Search for the cell housing the specified text and yield its (X, Y) center coordinate. 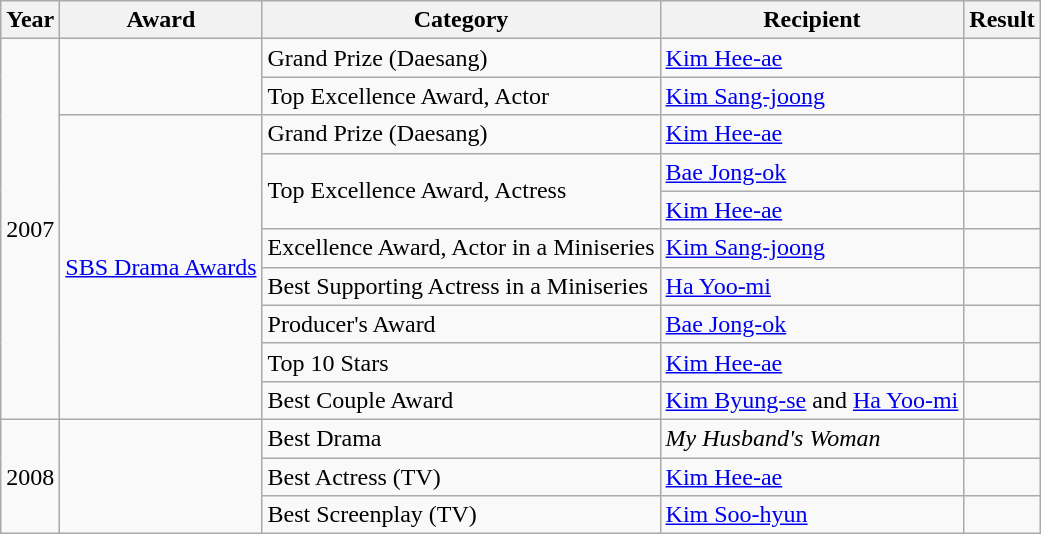
My Husband's Woman (812, 438)
Category (461, 20)
Best Drama (461, 438)
Best Supporting Actress in a Miniseries (461, 286)
Best Actress (TV) (461, 477)
Recipient (812, 20)
Year (30, 20)
Excellence Award, Actor in a Miniseries (461, 248)
Top Excellence Award, Actor (461, 96)
Award (161, 20)
Best Couple Award (461, 400)
Result (1002, 20)
Kim Byung-se and Ha Yoo-mi (812, 400)
Top 10 Stars (461, 362)
SBS Drama Awards (161, 267)
Best Screenplay (TV) (461, 515)
Producer's Award (461, 324)
2008 (30, 476)
Ha Yoo-mi (812, 286)
2007 (30, 230)
Kim Soo-hyun (812, 515)
Top Excellence Award, Actress (461, 191)
